Scan for the cell matching the given text and deliver its (X, Y) coordinate at center. 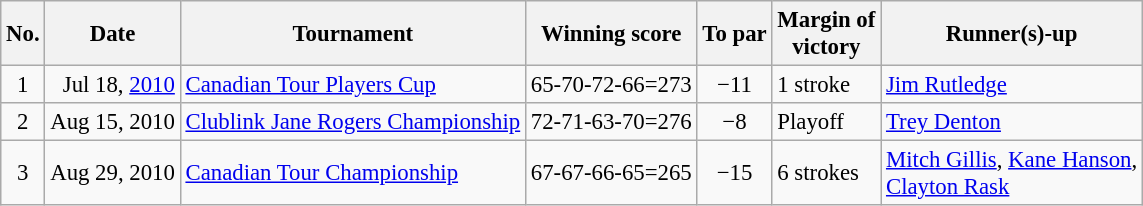
Trey Denton (1012, 122)
6 strokes (826, 174)
Jul 18, 2010 (112, 85)
Aug 15, 2010 (112, 122)
Aug 29, 2010 (112, 174)
Clublink Jane Rogers Championship (352, 122)
−11 (734, 85)
3 (23, 174)
72-71-63-70=276 (611, 122)
1 stroke (826, 85)
Tournament (352, 34)
To par (734, 34)
Playoff (826, 122)
1 (23, 85)
No. (23, 34)
Jim Rutledge (1012, 85)
67-67-66-65=265 (611, 174)
2 (23, 122)
−8 (734, 122)
Winning score (611, 34)
Canadian Tour Players Cup (352, 85)
Runner(s)-up (1012, 34)
Canadian Tour Championship (352, 174)
−15 (734, 174)
Margin ofvictory (826, 34)
65-70-72-66=273 (611, 85)
Date (112, 34)
Mitch Gillis, Kane Hanson, Clayton Rask (1012, 174)
